Provide the (x, y) coordinate of the cell's center where the given text is located.  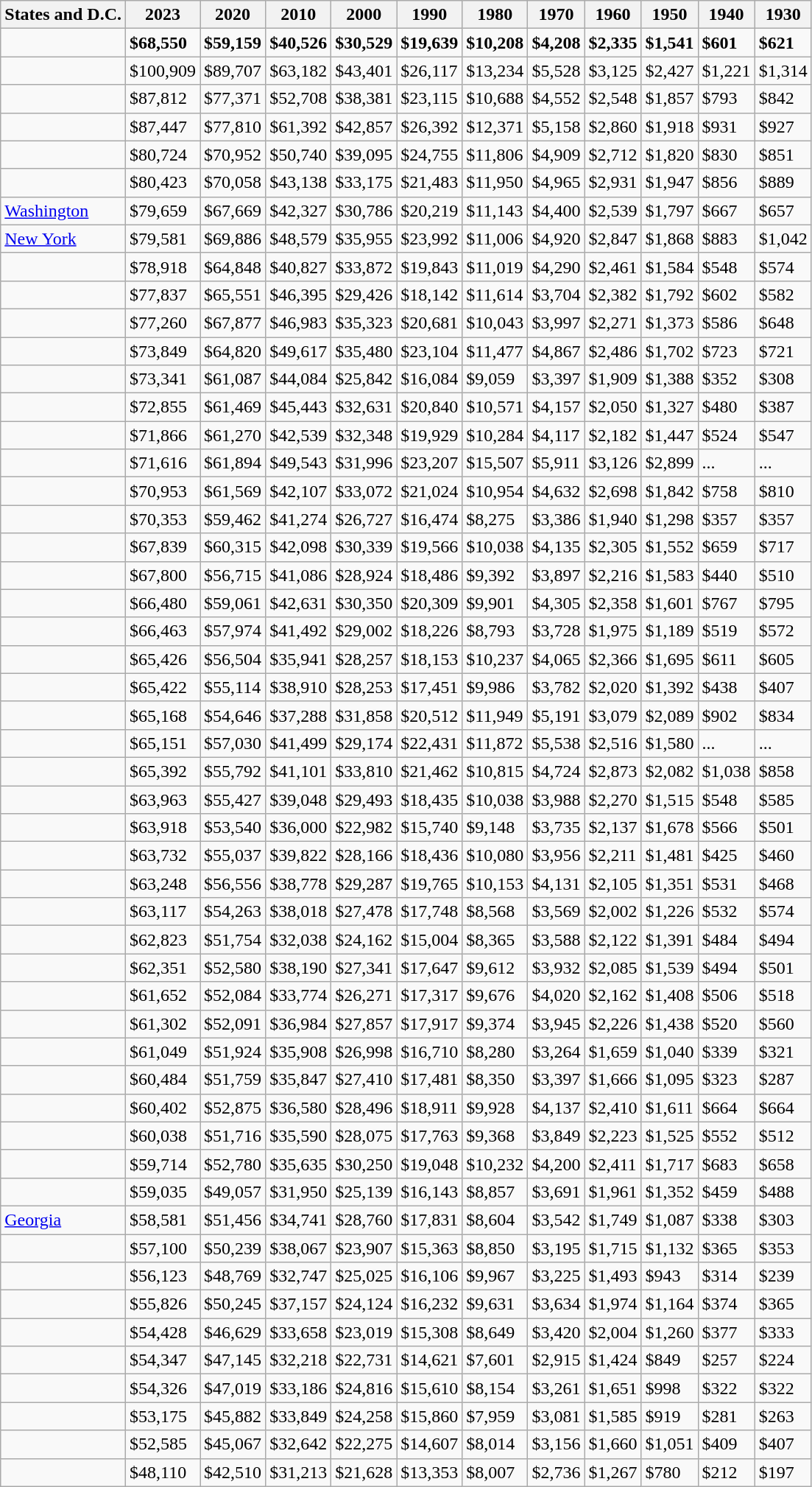
$314 (726, 1276)
$15,610 (430, 1388)
$52,875 (233, 1108)
$21,628 (364, 1472)
$18,226 (430, 631)
$11,019 (495, 267)
$1,132 (670, 1248)
$19,929 (430, 435)
$87,447 (163, 127)
$22,431 (430, 743)
$793 (726, 99)
$1,974 (612, 1304)
$658 (783, 1164)
$440 (726, 575)
$23,207 (430, 463)
$657 (783, 211)
$586 (726, 323)
$66,463 (163, 631)
$78,918 (163, 267)
$13,234 (495, 71)
$25,139 (364, 1192)
$1,373 (670, 323)
$2,122 (612, 940)
$20,309 (430, 603)
$29,493 (364, 799)
$3,956 (557, 856)
$3,420 (557, 1332)
$32,218 (299, 1360)
$239 (783, 1276)
$810 (783, 491)
$1,040 (670, 1052)
$3,195 (557, 1248)
$5,538 (557, 743)
$63,248 (163, 884)
$510 (783, 575)
$100,909 (163, 71)
$51,924 (233, 1052)
$3,386 (557, 519)
$10,688 (495, 99)
$2,270 (612, 799)
$2,516 (612, 743)
$55,037 (233, 856)
$18,911 (430, 1108)
$24,258 (364, 1416)
$11,949 (495, 715)
$60,038 (163, 1136)
$3,542 (557, 1220)
$353 (783, 1248)
$1,408 (670, 996)
$2,223 (612, 1136)
$4,867 (557, 351)
1980 (495, 15)
$8,857 (495, 1192)
$17,917 (430, 1024)
$63,918 (163, 828)
$66,480 (163, 603)
$46,629 (233, 1332)
$1,189 (670, 631)
$3,691 (557, 1192)
$31,996 (364, 463)
$50,245 (233, 1304)
$87,812 (163, 99)
$29,287 (364, 884)
$842 (783, 99)
$69,886 (233, 239)
$48,769 (233, 1276)
$834 (783, 715)
$35,480 (364, 351)
$2,411 (612, 1164)
$36,000 (299, 828)
$7,601 (495, 1360)
$1,695 (670, 659)
$2,382 (612, 295)
$67,800 (163, 575)
$11,614 (495, 295)
$2,162 (612, 996)
New York (63, 239)
$9,631 (495, 1304)
$11,006 (495, 239)
$16,710 (430, 1052)
$5,191 (557, 715)
$212 (726, 1472)
$52,580 (233, 968)
$1,651 (612, 1388)
$67,839 (163, 547)
$851 (783, 155)
$56,123 (163, 1276)
$10,153 (495, 884)
$1,481 (670, 856)
$8,007 (495, 1472)
$72,855 (163, 407)
$25,842 (364, 379)
$8,280 (495, 1052)
$902 (726, 715)
$16,106 (430, 1276)
$23,115 (430, 99)
$43,138 (299, 183)
$4,200 (557, 1164)
$20,512 (430, 715)
$1,525 (670, 1136)
$53,175 (163, 1416)
$2,915 (557, 1360)
$51,754 (233, 940)
$1,038 (726, 771)
$28,166 (364, 856)
$2,089 (670, 715)
$19,765 (430, 884)
$1,391 (670, 940)
$45,443 (299, 407)
$61,087 (233, 379)
$4,920 (557, 239)
$3,125 (612, 71)
$2,085 (612, 968)
1950 (670, 15)
$53,540 (233, 828)
$58,581 (163, 1220)
$519 (726, 631)
$1,792 (670, 295)
$484 (726, 940)
$45,067 (233, 1444)
$566 (726, 828)
$35,955 (364, 239)
$8,604 (495, 1220)
2023 (163, 15)
$7,959 (495, 1416)
$30,786 (364, 211)
$10,232 (495, 1164)
$35,908 (299, 1052)
$1,552 (670, 547)
$1,392 (670, 687)
$518 (783, 996)
$19,048 (430, 1164)
$65,168 (163, 715)
$767 (726, 603)
$1,715 (612, 1248)
$52,708 (299, 99)
$80,724 (163, 155)
$2,211 (612, 856)
$547 (783, 435)
$8,793 (495, 631)
$73,341 (163, 379)
$9,676 (495, 996)
$3,997 (557, 323)
$2,539 (612, 211)
$60,402 (163, 1108)
$524 (726, 435)
$11,872 (495, 743)
$56,504 (233, 659)
$70,953 (163, 491)
$30,250 (364, 1164)
$51,759 (233, 1080)
$77,260 (163, 323)
$3,945 (557, 1024)
$27,478 (364, 912)
$1,260 (670, 1332)
$64,820 (233, 351)
$29,174 (364, 743)
$1,095 (670, 1080)
$338 (726, 1220)
$77,371 (233, 99)
$17,831 (430, 1220)
$44,084 (299, 379)
$42,107 (299, 491)
$15,507 (495, 463)
$2,137 (612, 828)
$4,137 (557, 1108)
$57,974 (233, 631)
$18,435 (430, 799)
$54,428 (163, 1332)
$68,550 (163, 43)
$531 (726, 884)
$480 (726, 407)
$70,058 (233, 183)
$2,486 (612, 351)
$1,298 (670, 519)
$8,568 (495, 912)
$3,079 (612, 715)
$52,780 (233, 1164)
$9,059 (495, 379)
$29,002 (364, 631)
$883 (726, 239)
$20,681 (430, 323)
$8,275 (495, 519)
$77,837 (163, 295)
$1,678 (670, 828)
$27,857 (364, 1024)
$42,510 (233, 1472)
$33,186 (299, 1388)
$717 (783, 547)
$460 (783, 856)
$1,221 (726, 71)
$1,611 (670, 1108)
$57,100 (163, 1248)
$23,907 (364, 1248)
$683 (726, 1164)
$4,552 (557, 99)
$3,261 (557, 1388)
$4,400 (557, 211)
$4,724 (557, 771)
$21,024 (430, 491)
$333 (783, 1332)
$60,315 (233, 547)
$2,366 (612, 659)
$59,035 (163, 1192)
$59,462 (233, 519)
$34,741 (299, 1220)
$377 (726, 1332)
$5,158 (557, 127)
$41,499 (299, 743)
$425 (726, 856)
$1,918 (670, 127)
$70,353 (163, 519)
$71,616 (163, 463)
$46,983 (299, 323)
$11,143 (495, 211)
1960 (612, 15)
$9,928 (495, 1108)
$42,631 (299, 603)
$1,947 (670, 183)
$65,392 (163, 771)
$8,154 (495, 1388)
$10,815 (495, 771)
$9,967 (495, 1276)
$89,707 (233, 71)
$2,736 (557, 1472)
$2,548 (612, 99)
$42,327 (299, 211)
1970 (557, 15)
$1,580 (670, 743)
$67,877 (233, 323)
$919 (670, 1416)
$22,982 (364, 828)
$4,632 (557, 491)
$33,072 (364, 491)
$3,081 (557, 1416)
2010 (299, 15)
$55,826 (163, 1304)
$8,365 (495, 940)
$2,105 (612, 884)
$40,827 (299, 267)
$287 (783, 1080)
$63,732 (163, 856)
$1,940 (612, 519)
$1,868 (670, 239)
$14,621 (430, 1360)
$48,110 (163, 1472)
$9,986 (495, 687)
$9,374 (495, 1024)
$61,049 (163, 1052)
$2,461 (612, 267)
$2,860 (612, 127)
$9,392 (495, 575)
$10,954 (495, 491)
$15,308 (430, 1332)
$659 (726, 547)
$1,314 (783, 71)
$1,424 (612, 1360)
$1,087 (670, 1220)
$1,327 (670, 407)
$667 (726, 211)
$26,117 (430, 71)
$889 (783, 183)
$65,151 (163, 743)
$60,484 (163, 1080)
$20,219 (430, 211)
$49,617 (299, 351)
$59,061 (233, 603)
$520 (726, 1024)
$26,271 (364, 996)
$61,569 (233, 491)
$30,529 (364, 43)
$41,101 (299, 771)
$46,395 (299, 295)
$11,806 (495, 155)
$352 (726, 379)
$17,317 (430, 996)
$67,669 (233, 211)
$849 (670, 1360)
$9,148 (495, 828)
$59,159 (233, 43)
$3,782 (557, 687)
$28,760 (364, 1220)
$18,486 (430, 575)
$39,095 (364, 155)
$723 (726, 351)
$1,447 (670, 435)
$31,858 (364, 715)
$15,363 (430, 1248)
$42,098 (299, 547)
$3,588 (557, 940)
$49,543 (299, 463)
$4,131 (557, 884)
$15,004 (430, 940)
$2,847 (612, 239)
$73,849 (163, 351)
$8,850 (495, 1248)
2000 (364, 15)
$4,020 (557, 996)
$18,142 (430, 295)
$1,539 (670, 968)
$38,778 (299, 884)
$2,182 (612, 435)
$62,351 (163, 968)
Georgia (63, 1220)
$56,556 (233, 884)
$33,849 (299, 1416)
$3,569 (557, 912)
$57,030 (233, 743)
$582 (783, 295)
$47,145 (233, 1360)
$1,666 (612, 1080)
$77,810 (233, 127)
$374 (726, 1304)
$65,426 (163, 659)
$50,239 (233, 1248)
$28,075 (364, 1136)
$387 (783, 407)
$1,352 (670, 1192)
$18,153 (430, 659)
$11,477 (495, 351)
$2,002 (612, 912)
$19,639 (430, 43)
$17,748 (430, 912)
$9,901 (495, 603)
$1,515 (670, 799)
$61,652 (163, 996)
2020 (233, 15)
$197 (783, 1472)
$55,114 (233, 687)
$2,427 (670, 71)
$2,226 (612, 1024)
$35,590 (299, 1136)
$5,528 (557, 71)
$52,585 (163, 1444)
$37,157 (299, 1304)
$22,275 (364, 1444)
$17,647 (430, 968)
$41,492 (299, 631)
$2,410 (612, 1108)
$1,438 (670, 1024)
$35,941 (299, 659)
$2,712 (612, 155)
$2,271 (612, 323)
$257 (726, 1360)
$3,634 (557, 1304)
$602 (726, 295)
$61,392 (299, 127)
$45,882 (233, 1416)
$2,931 (612, 183)
$3,932 (557, 968)
$1,226 (670, 912)
$17,451 (430, 687)
$17,763 (430, 1136)
$1,583 (670, 575)
$71,866 (163, 435)
$80,423 (163, 183)
$409 (726, 1444)
$1,749 (612, 1220)
$61,469 (233, 407)
$1,717 (670, 1164)
$21,462 (430, 771)
$10,571 (495, 407)
$4,065 (557, 659)
$2,335 (612, 43)
$38,381 (364, 99)
$998 (670, 1388)
$28,496 (364, 1108)
$33,175 (364, 183)
$1,975 (612, 631)
$1,267 (612, 1472)
$24,755 (430, 155)
$38,018 (299, 912)
$56,715 (233, 575)
$532 (726, 912)
$943 (670, 1276)
$51,456 (233, 1220)
$10,043 (495, 323)
$17,481 (430, 1080)
$856 (726, 183)
$2,899 (670, 463)
$512 (783, 1136)
$3,897 (557, 575)
$33,658 (299, 1332)
$3,728 (557, 631)
$321 (783, 1052)
$28,257 (364, 659)
$13,353 (430, 1472)
$39,822 (299, 856)
$19,843 (430, 267)
$1,388 (670, 379)
$1,601 (670, 603)
$61,302 (163, 1024)
$19,566 (430, 547)
$830 (726, 155)
$55,792 (233, 771)
$38,910 (299, 687)
$1,820 (670, 155)
$4,965 (557, 183)
$8,649 (495, 1332)
$4,135 (557, 547)
$4,157 (557, 407)
$468 (783, 884)
$49,057 (233, 1192)
$39,048 (299, 799)
$65,551 (233, 295)
$54,347 (163, 1360)
$1,909 (612, 379)
$2,004 (612, 1332)
$26,998 (364, 1052)
$601 (726, 43)
$23,992 (430, 239)
$33,810 (364, 771)
$79,659 (163, 211)
$4,290 (557, 267)
$42,539 (299, 435)
$41,086 (299, 575)
$21,483 (430, 183)
$32,747 (299, 1276)
$2,873 (612, 771)
$26,392 (430, 127)
$52,084 (233, 996)
Washington (63, 211)
$33,872 (364, 267)
$15,740 (430, 828)
$927 (783, 127)
$79,581 (163, 239)
$3,225 (557, 1276)
$40,526 (299, 43)
$721 (783, 351)
$35,847 (299, 1080)
$61,894 (233, 463)
$23,104 (430, 351)
$54,263 (233, 912)
$65,422 (163, 687)
$1,042 (783, 239)
$16,084 (430, 379)
$438 (726, 687)
$560 (783, 1024)
$488 (783, 1192)
$32,642 (299, 1444)
$9,368 (495, 1136)
$281 (726, 1416)
$323 (726, 1080)
$20,840 (430, 407)
$38,067 (299, 1248)
$35,323 (364, 323)
$16,474 (430, 519)
$3,156 (557, 1444)
1940 (726, 15)
$303 (783, 1220)
$2,020 (612, 687)
$931 (726, 127)
$1,164 (670, 1304)
$52,091 (233, 1024)
$1,541 (670, 43)
$1,051 (670, 1444)
$15,860 (430, 1416)
$36,984 (299, 1024)
$1,660 (612, 1444)
$22,731 (364, 1360)
$32,631 (364, 407)
$50,740 (299, 155)
$27,410 (364, 1080)
$3,126 (612, 463)
$4,909 (557, 155)
$64,848 (233, 267)
$3,264 (557, 1052)
$2,216 (612, 575)
$35,635 (299, 1164)
$1,659 (612, 1052)
$30,350 (364, 603)
$572 (783, 631)
$14,607 (430, 1444)
$28,253 (364, 687)
$2,358 (612, 603)
$38,190 (299, 968)
$506 (726, 996)
$51,716 (233, 1136)
$41,274 (299, 519)
$585 (783, 799)
$3,988 (557, 799)
$42,857 (364, 127)
$16,232 (430, 1304)
$36,580 (299, 1108)
$611 (726, 659)
$48,579 (299, 239)
$54,326 (163, 1388)
$224 (783, 1360)
$24,162 (364, 940)
$4,117 (557, 435)
$55,427 (233, 799)
States and D.C. (63, 15)
$10,208 (495, 43)
$24,124 (364, 1304)
$29,426 (364, 295)
$858 (783, 771)
$3,704 (557, 295)
$1,842 (670, 491)
$47,019 (233, 1388)
$4,208 (557, 43)
$9,612 (495, 968)
$28,924 (364, 575)
$605 (783, 659)
$2,050 (612, 407)
$3,735 (557, 828)
$10,080 (495, 856)
$1,702 (670, 351)
$23,019 (364, 1332)
$12,371 (495, 127)
$30,339 (364, 547)
$8,014 (495, 1444)
$63,182 (299, 71)
$31,950 (299, 1192)
$4,305 (557, 603)
$16,143 (430, 1192)
$2,305 (612, 547)
1990 (430, 15)
$33,774 (299, 996)
$61,270 (233, 435)
$1,797 (670, 211)
$1,493 (612, 1276)
$3,849 (557, 1136)
$11,950 (495, 183)
$26,727 (364, 519)
$31,213 (299, 1472)
$43,401 (364, 71)
$24,816 (364, 1388)
$25,025 (364, 1276)
$1,584 (670, 267)
$1,585 (612, 1416)
$1,351 (670, 884)
$32,348 (364, 435)
$2,698 (612, 491)
$70,952 (233, 155)
$63,117 (163, 912)
$5,911 (557, 463)
$552 (726, 1136)
$780 (670, 1472)
$10,284 (495, 435)
$2,082 (670, 771)
$27,341 (364, 968)
$62,823 (163, 940)
$1,857 (670, 99)
$10,237 (495, 659)
$32,038 (299, 940)
$263 (783, 1416)
$1,961 (612, 1192)
$648 (783, 323)
$54,646 (233, 715)
$63,963 (163, 799)
1930 (783, 15)
$18,436 (430, 856)
$758 (726, 491)
$8,350 (495, 1080)
$37,288 (299, 715)
$308 (783, 379)
$459 (726, 1192)
$339 (726, 1052)
$795 (783, 603)
$621 (783, 43)
$59,714 (163, 1164)
